Extract the (X, Y) coordinate from the center of the cell holding the provided text.  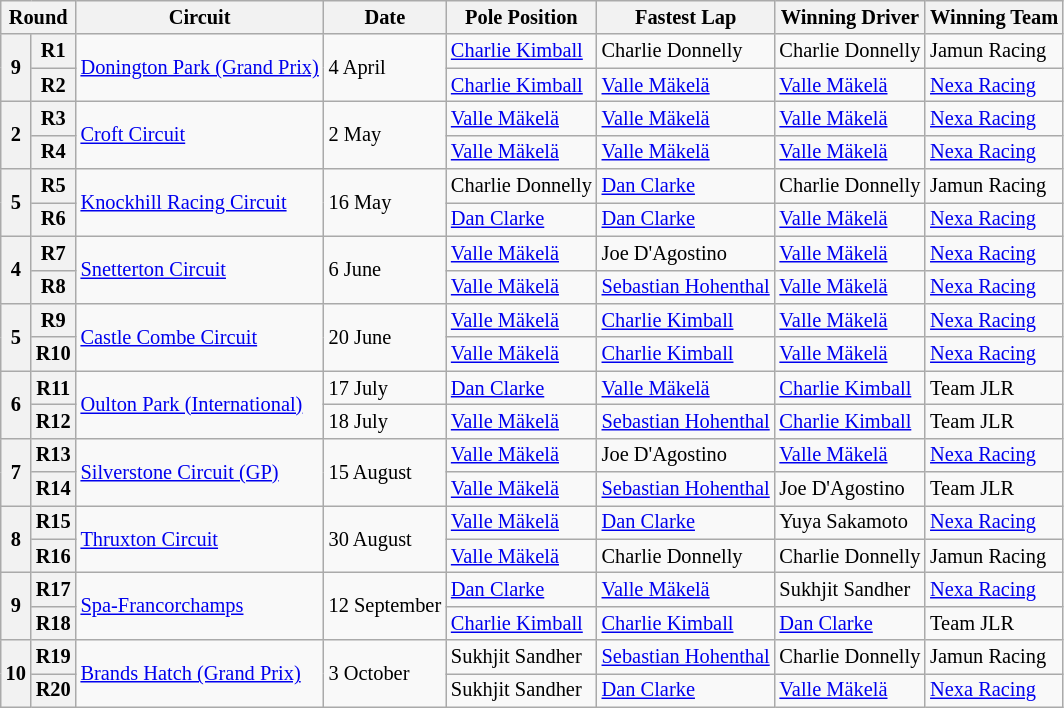
R4 (54, 152)
Oulton Park (International) (200, 404)
3 October (385, 674)
2 (16, 134)
8 (16, 538)
R10 (54, 354)
Winning Driver (850, 17)
Croft Circuit (200, 134)
R17 (54, 589)
Winning Team (994, 17)
20 June (385, 336)
Castle Combe Circuit (200, 336)
R7 (54, 253)
R3 (54, 118)
7 (16, 472)
R5 (54, 186)
Silverstone Circuit (GP) (200, 472)
Fastest Lap (686, 17)
R1 (54, 51)
Donington Park (Grand Prix) (200, 68)
Knockhill Racing Circuit (200, 202)
Date (385, 17)
R20 (54, 690)
Thruxton Circuit (200, 538)
4 April (385, 68)
R18 (54, 623)
R6 (54, 219)
18 July (385, 421)
R13 (54, 455)
4 (16, 270)
Pole Position (522, 17)
R15 (54, 522)
10 (16, 674)
Circuit (200, 17)
Spa-Francorchamps (200, 606)
Brands Hatch (Grand Prix) (200, 674)
16 May (385, 202)
R2 (54, 85)
R8 (54, 287)
R11 (54, 388)
R19 (54, 657)
30 August (385, 538)
R14 (54, 489)
R9 (54, 320)
6 June (385, 270)
17 July (385, 388)
12 September (385, 606)
15 August (385, 472)
2 May (385, 134)
Snetterton Circuit (200, 270)
Round (38, 17)
Yuya Sakamoto (850, 522)
R12 (54, 421)
6 (16, 404)
R16 (54, 556)
